Identify which cell holds the provided text, then report its (X, Y) central coordinate. 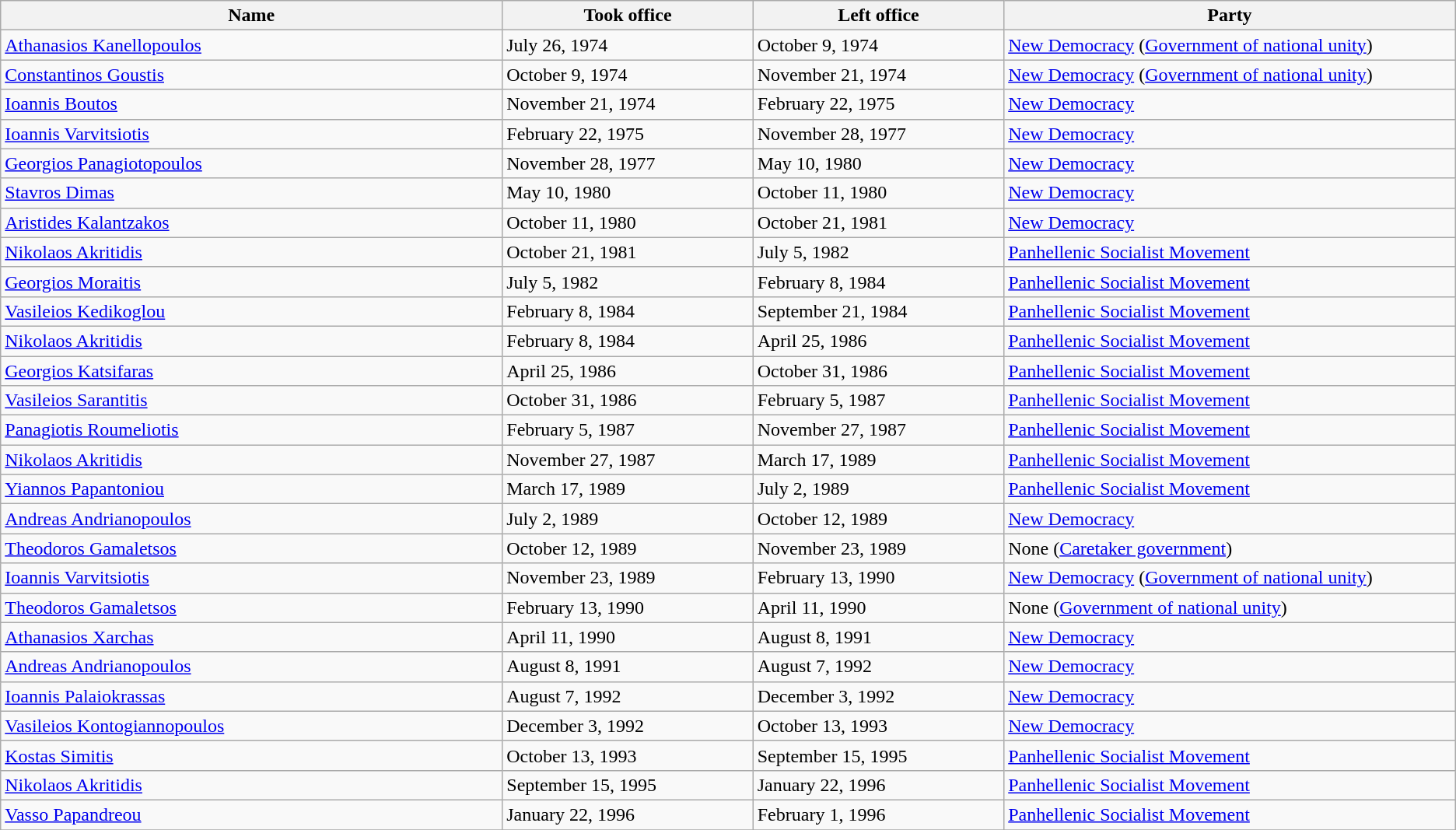
None (Caretaker government) (1230, 548)
Constantinos Goustis (252, 75)
Georgios Panagiotopoulos (252, 163)
Vasileios Kontogiannopoulos (252, 726)
Ioannis Boutos (252, 104)
Aristides Kalantzakos (252, 222)
September 21, 1984 (878, 311)
Athanasios Kanellopoulos (252, 45)
Yiannos Papantoniou (252, 489)
Georgios Moraitis (252, 282)
Georgios Katsifaras (252, 371)
Panagiotis Roumeliotis (252, 430)
Took office (628, 16)
July 26, 1974 (628, 45)
Vasileios Kedikoglou (252, 311)
February 1, 1996 (878, 814)
Vasileios Sarantitis (252, 401)
Athanasios Xarchas (252, 637)
Ioannis Palaiokrassas (252, 696)
Vasso Papandreou (252, 814)
None (Government of national unity) (1230, 608)
Stavros Dimas (252, 193)
Left office (878, 16)
Party (1230, 16)
Name (252, 16)
Kostas Simitis (252, 755)
